Capture the cell that displays the provided text and extract its [x, y] central coordinate. 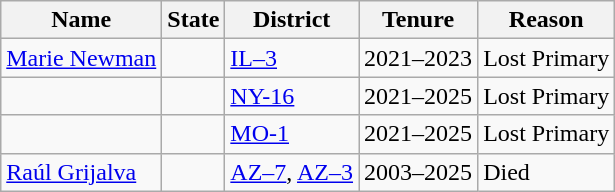
2003–2025 [418, 172]
MO-1 [292, 134]
State [194, 20]
IL–3 [292, 58]
AZ–7, AZ–3 [292, 172]
NY-16 [292, 96]
Died [546, 172]
District [292, 20]
Marie Newman [82, 58]
Name [82, 20]
Raúl Grijalva [82, 172]
Reason [546, 20]
2021–2023 [418, 58]
Tenure [418, 20]
